Scan for the cell matching the given text and deliver its [x, y] coordinate at center. 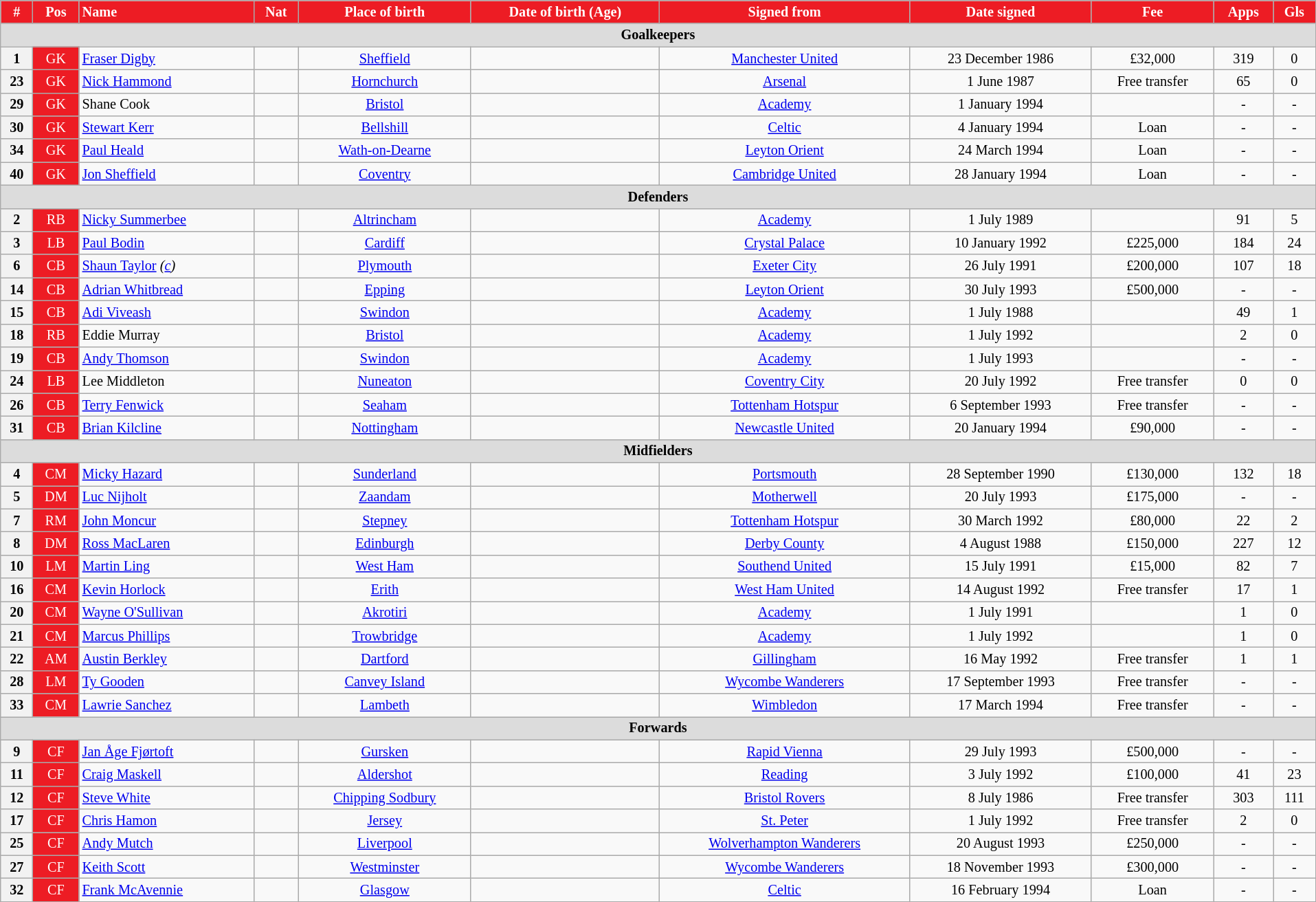
Eddie Murray [166, 335]
20 July 1993 [1001, 497]
26 [16, 405]
65 [1243, 81]
Manchester United [784, 58]
17 September 1993 [1001, 682]
Fraser Digby [166, 58]
319 [1243, 58]
RM [56, 520]
32 [16, 890]
16 February 1994 [1001, 890]
Shaun Taylor (c) [166, 266]
3 [16, 243]
Stepney [385, 520]
30 July 1993 [1001, 289]
Signed from [784, 12]
20 July 1992 [1001, 382]
18 November 1993 [1001, 867]
Akrotiri [385, 613]
# [16, 12]
Andy Mutch [166, 844]
34 [16, 151]
Dartford [385, 659]
£130,000 [1152, 474]
11 [16, 774]
Derby County [784, 543]
3 July 1992 [1001, 774]
Coventry City [784, 382]
Epping [385, 289]
£150,000 [1152, 543]
20 [16, 613]
Brian Kilcline [166, 428]
Wath-on-Dearne [385, 151]
20 August 1993 [1001, 844]
Marcus Phillips [166, 636]
Glasgow [385, 890]
Edinburgh [385, 543]
£90,000 [1152, 428]
Westminster [385, 867]
£80,000 [1152, 520]
4 [16, 474]
Cardiff [385, 243]
29 July 1993 [1001, 751]
21 [16, 636]
AM [56, 659]
Stewart Kerr [166, 127]
17 March 1994 [1001, 705]
Motherwell [784, 497]
184 [1243, 243]
Gls [1295, 12]
31 [16, 428]
25 [16, 844]
Steve White [166, 797]
19 [16, 358]
Sunderland [385, 474]
Lawrie Sanchez [166, 705]
Jan Åge Fjørtoft [166, 751]
10 [16, 566]
Shane Cook [166, 104]
1 January 1994 [1001, 104]
Sheffield [385, 58]
6 [16, 266]
£200,000 [1152, 266]
Date of birth (Age) [565, 12]
Zaandam [385, 497]
4 January 1994 [1001, 127]
10 January 1992 [1001, 243]
Trowbridge [385, 636]
Wolverhampton Wanderers [784, 844]
Martin Ling [166, 566]
6 September 1993 [1001, 405]
Chipping Sodbury [385, 797]
Bellshill [385, 127]
9 [16, 751]
28 January 1994 [1001, 174]
Arsenal [784, 81]
Apps [1243, 12]
Kevin Horlock [166, 589]
1 July 1989 [1001, 220]
Paul Bodin [166, 243]
Forwards [658, 728]
Southend United [784, 566]
14 August 1992 [1001, 589]
Name [166, 12]
91 [1243, 220]
£32,000 [1152, 58]
23 December 1986 [1001, 58]
227 [1243, 543]
Micky Hazard [166, 474]
Ty Gooden [166, 682]
Adrian Whitbread [166, 289]
Frank McAvennie [166, 890]
Portsmouth [784, 474]
Andy Thomson [166, 358]
Defenders [658, 197]
£250,000 [1152, 844]
West Ham [385, 566]
1 July 1988 [1001, 312]
82 [1243, 566]
Nick Hammond [166, 81]
Austin Berkley [166, 659]
27 [16, 867]
£300,000 [1152, 867]
4 August 1988 [1001, 543]
Rapid Vienna [784, 751]
15 [16, 312]
St. Peter [784, 821]
20 January 1994 [1001, 428]
Coventry [385, 174]
Keith Scott [166, 867]
16 May 1992 [1001, 659]
Bristol Rovers [784, 797]
West Ham United [784, 589]
Liverpool [385, 844]
111 [1295, 797]
£15,000 [1152, 566]
Nottingham [385, 428]
£225,000 [1152, 243]
Gillingham [784, 659]
Newcastle United [784, 428]
40 [16, 174]
303 [1243, 797]
Lambeth [385, 705]
Fee [1152, 12]
Hornchurch [385, 81]
Lee Middleton [166, 382]
Altrincham [385, 220]
Reading [784, 774]
30 [16, 127]
Jon Sheffield [166, 174]
Erith [385, 589]
41 [1243, 774]
8 [16, 543]
26 July 1991 [1001, 266]
49 [1243, 312]
Place of birth [385, 12]
Plymouth [385, 266]
Cambridge United [784, 174]
Nicky Summerbee [166, 220]
Craig Maskell [166, 774]
Date signed [1001, 12]
Luc Nijholt [166, 497]
Canvey Island [385, 682]
Paul Heald [166, 151]
24 March 1994 [1001, 151]
John Moncur [166, 520]
£175,000 [1152, 497]
28 September 1990 [1001, 474]
33 [16, 705]
£100,000 [1152, 774]
Terry Fenwick [166, 405]
28 [16, 682]
Exeter City [784, 266]
Wimbledon [784, 705]
Aldershot [385, 774]
Seaham [385, 405]
Pos [56, 12]
Midfielders [658, 451]
29 [16, 104]
15 July 1991 [1001, 566]
Ross MacLaren [166, 543]
Jersey [385, 821]
107 [1243, 266]
1 July 1993 [1001, 358]
Gursken [385, 751]
1 July 1991 [1001, 613]
16 [16, 589]
Adi Viveash [166, 312]
Crystal Palace [784, 243]
Goalkeepers [658, 35]
Nuneaton [385, 382]
Wayne O'Sullivan [166, 613]
30 March 1992 [1001, 520]
Chris Hamon [166, 821]
14 [16, 289]
Nat [276, 12]
8 July 1986 [1001, 797]
1 June 1987 [1001, 81]
132 [1243, 474]
